For the text-containing cell, return its midpoint in (x, y) coordinate format. 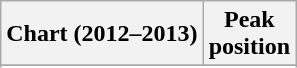
Chart (2012–2013) (102, 34)
Peakposition (249, 34)
